Return the [x, y] coordinate for the center point of the cell that contains the specified text.  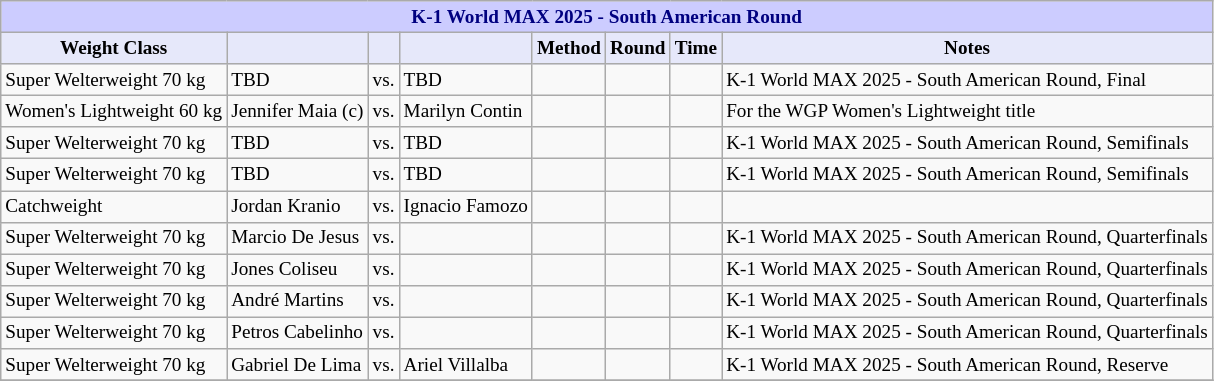
Jennifer Maia (c) [298, 111]
For the WGP Women's Lightweight title [968, 111]
Marilyn Contin [466, 111]
Notes [968, 48]
Marcio De Jesus [298, 238]
Time [696, 48]
Ariel Villalba [466, 365]
K-1 World MAX 2025 - South American Round, Reserve [968, 365]
Jones Coliseu [298, 270]
Method [568, 48]
Round [638, 48]
André Martins [298, 301]
Petros Cabelinho [298, 333]
Jordan Kranio [298, 206]
Gabriel De Lima [298, 365]
Weight Class [114, 48]
K-1 World MAX 2025 - South American Round [607, 17]
Ignacio Famozo [466, 206]
Women's Lightweight 60 kg [114, 111]
Catchweight [114, 206]
K-1 World MAX 2025 - South American Round, Final [968, 80]
